For the text-containing cell, return its midpoint in (X, Y) coordinate format. 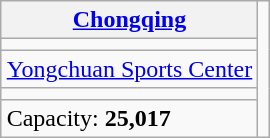
Capacity: 25,017 (130, 118)
Yongchuan Sports Center (130, 69)
Chongqing (130, 20)
